From the cell containing the given text, extract its center point as (x, y) coordinate. 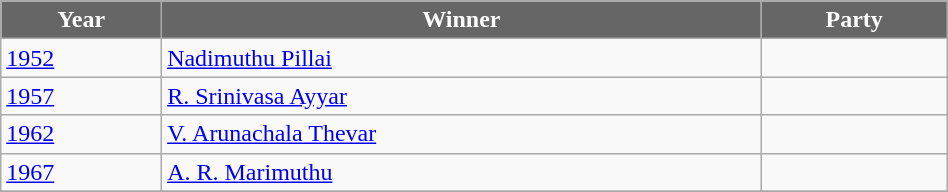
1967 (82, 172)
Year (82, 20)
1962 (82, 134)
Winner (462, 20)
V. Arunachala Thevar (462, 134)
R. Srinivasa Ayyar (462, 96)
1957 (82, 96)
A. R. Marimuthu (462, 172)
1952 (82, 58)
Nadimuthu Pillai (462, 58)
Party (854, 20)
